Capture the cell that displays the provided text and extract its [x, y] central coordinate. 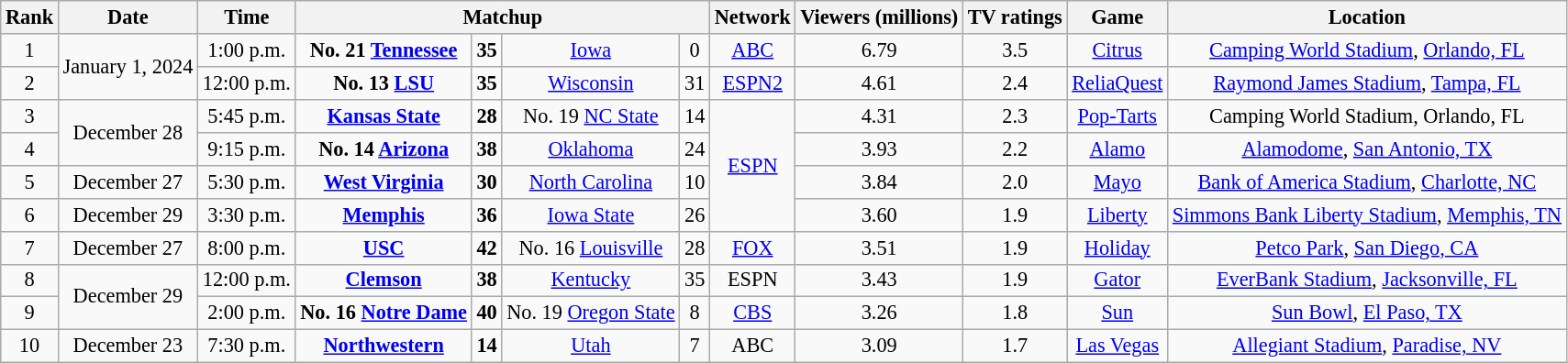
December 28 [128, 132]
7:30 p.m. [247, 346]
Network [752, 17]
1 [29, 50]
Utah [591, 346]
Alamodome, San Antonio, TX [1367, 148]
Date [128, 17]
1.7 [1015, 346]
Matchup [503, 17]
4.61 [879, 82]
2.3 [1015, 115]
2.4 [1015, 82]
9 [29, 313]
5:45 p.m. [247, 115]
6 [29, 214]
Iowa State [591, 214]
4.31 [879, 115]
Citrus [1118, 50]
EverBank Stadium, Jacksonville, FL [1367, 280]
Oklahoma [591, 148]
Wisconsin [591, 82]
2:00 p.m. [247, 313]
North Carolina [591, 181]
Mayo [1118, 181]
No. 21 Tennessee [384, 50]
No. 16 Notre Dame [384, 313]
Bank of America Stadium, Charlotte, NC [1367, 181]
3.26 [879, 313]
30 [486, 181]
3.93 [879, 148]
Allegiant Stadium, Paradise, NV [1367, 346]
Kentucky [591, 280]
3.09 [879, 346]
No. 14 Arizona [384, 148]
Kansas State [384, 115]
2 [29, 82]
Sun [1118, 313]
2.2 [1015, 148]
Gator [1118, 280]
Alamo [1118, 148]
8:00 p.m. [247, 247]
Time [247, 17]
December 23 [128, 346]
0 [695, 50]
3.5 [1015, 50]
USC [384, 247]
31 [695, 82]
1:00 p.m. [247, 50]
42 [486, 247]
3.51 [879, 247]
3.84 [879, 181]
Viewers (millions) [879, 17]
Holiday [1118, 247]
ESPN2 [752, 82]
5:30 p.m. [247, 181]
24 [695, 148]
3:30 p.m. [247, 214]
Northwestern [384, 346]
4 [29, 148]
Memphis [384, 214]
Raymond James Stadium, Tampa, FL [1367, 82]
2.0 [1015, 181]
Clemson [384, 280]
Petco Park, San Diego, CA [1367, 247]
Las Vegas [1118, 346]
Simmons Bank Liberty Stadium, Memphis, TN [1367, 214]
CBS [752, 313]
Rank [29, 17]
3.60 [879, 214]
FOX [752, 247]
3 [29, 115]
5 [29, 181]
3.43 [879, 280]
No. 19 Oregon State [591, 313]
26 [695, 214]
Sun Bowl, El Paso, TX [1367, 313]
West Virginia [384, 181]
Liberty [1118, 214]
No. 13 LSU [384, 82]
No. 19 NC State [591, 115]
TV ratings [1015, 17]
Pop-Tarts [1118, 115]
36 [486, 214]
No. 16 Louisville [591, 247]
Location [1367, 17]
January 1, 2024 [128, 67]
1.8 [1015, 313]
40 [486, 313]
Iowa [591, 50]
ReliaQuest [1118, 82]
6.79 [879, 50]
9:15 p.m. [247, 148]
Game [1118, 17]
